For the text-containing cell, return its midpoint in [X, Y] coordinate format. 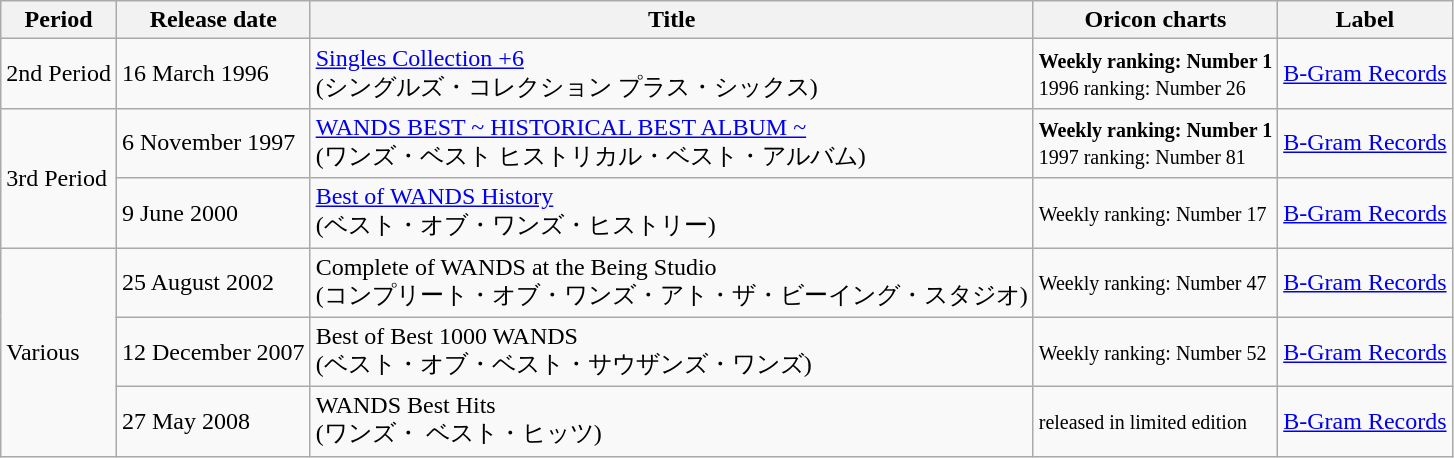
WANDS BEST ~ HISTORICAL BEST ALBUM ~(ワンズ・ベスト ヒストリカル・ベスト・アルバム) [672, 143]
Label [1365, 20]
WANDS Best Hits(ワンズ・ ベスト・ヒッツ) [672, 422]
Weekly ranking: Number 11996 ranking: Number 26 [1156, 74]
6 November 1997 [213, 143]
Best of Best 1000 WANDS(ベスト・オブ・ベスト・サウザンズ・ワンズ) [672, 352]
27 May 2008 [213, 422]
Best of WANDS History(ベスト・オブ・ワンズ・ヒストリー) [672, 213]
Oricon charts [1156, 20]
3rd Period [59, 178]
released in limited edition [1156, 422]
Weekly ranking: Number 11997 ranking: Number 81 [1156, 143]
2nd Period [59, 74]
Release date [213, 20]
Weekly ranking: Number 47 [1156, 283]
Singles Collection +6(シングルズ・コレクション プラス・シックス) [672, 74]
Complete of WANDS at the Being Studio(コンプリート・オブ・ワンズ・アト・ザ・ビーイング・スタジオ) [672, 283]
16 March 1996 [213, 74]
Weekly ranking: Number 17 [1156, 213]
12 December 2007 [213, 352]
Title [672, 20]
Various [59, 352]
25 August 2002 [213, 283]
Period [59, 20]
Weekly ranking: Number 52 [1156, 352]
9 June 2000 [213, 213]
